Return the [X, Y] coordinate for the center point of the cell that contains the specified text.  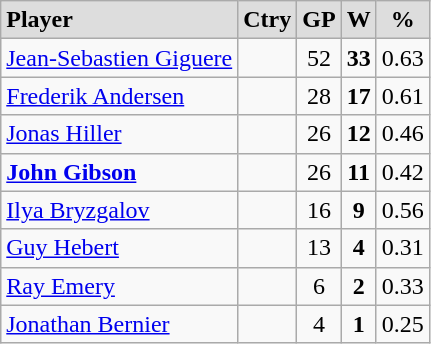
Ilya Bryzgalov [120, 210]
0.56 [402, 210]
Guy Hebert [120, 248]
Ctry [268, 20]
Jonathan Bernier [120, 324]
Jonas Hiller [120, 134]
17 [358, 96]
Jean-Sebastien Giguere [120, 58]
0.33 [402, 286]
0.61 [402, 96]
9 [358, 210]
11 [358, 172]
16 [319, 210]
Ray Emery [120, 286]
28 [319, 96]
0.46 [402, 134]
John Gibson [120, 172]
52 [319, 58]
33 [358, 58]
0.31 [402, 248]
0.25 [402, 324]
GP [319, 20]
0.63 [402, 58]
2 [358, 286]
0.42 [402, 172]
W [358, 20]
% [402, 20]
12 [358, 134]
1 [358, 324]
Player [120, 20]
Frederik Andersen [120, 96]
6 [319, 286]
13 [319, 248]
